Search for the cell housing the specified text and yield its [X, Y] center coordinate. 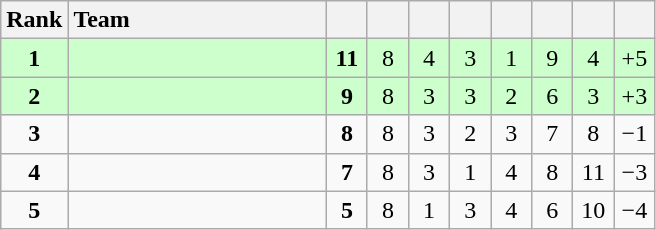
−1 [634, 134]
Team [198, 20]
Rank [34, 20]
+5 [634, 58]
−3 [634, 172]
+3 [634, 96]
10 [594, 210]
−4 [634, 210]
